Extract the (x, y) coordinate from the center of the cell holding the provided text.  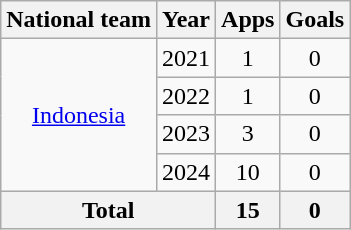
Year (186, 20)
3 (248, 134)
2022 (186, 96)
15 (248, 210)
2024 (186, 172)
2023 (186, 134)
10 (248, 172)
Indonesia (79, 115)
2021 (186, 58)
Total (108, 210)
National team (79, 20)
Goals (315, 20)
Apps (248, 20)
